For the text-containing cell, return its midpoint in [x, y] coordinate format. 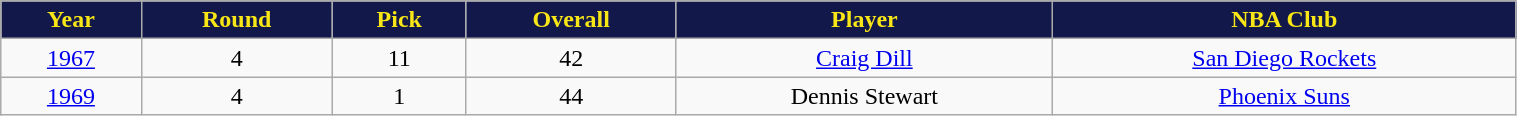
Pick [399, 20]
Round [236, 20]
San Diego Rockets [1285, 58]
44 [571, 96]
1967 [71, 58]
1969 [71, 96]
Phoenix Suns [1285, 96]
NBA Club [1285, 20]
Dennis Stewart [864, 96]
Overall [571, 20]
11 [399, 58]
Player [864, 20]
Year [71, 20]
1 [399, 96]
42 [571, 58]
Craig Dill [864, 58]
